Detect which cell encompasses the target text, then output its [X, Y] center coordinate. 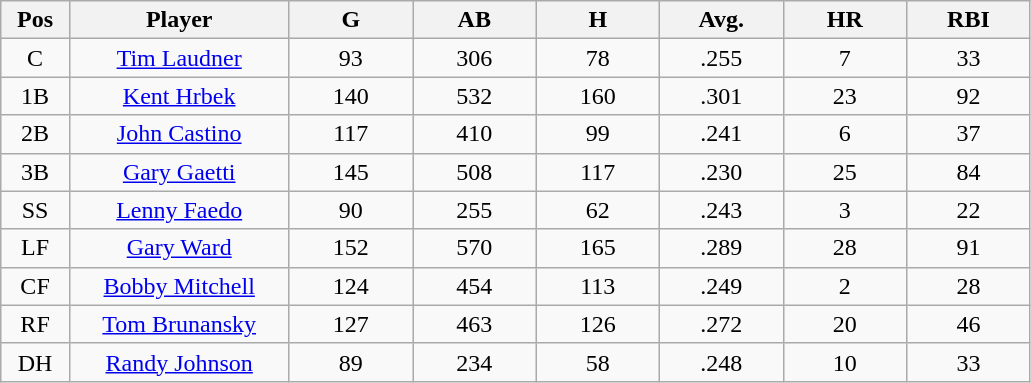
58 [598, 362]
.241 [722, 134]
234 [475, 362]
306 [475, 58]
2B [36, 134]
.248 [722, 362]
HR [845, 20]
508 [475, 172]
C [36, 58]
Tom Brunansky [179, 324]
Gary Ward [179, 248]
84 [969, 172]
G [351, 20]
.230 [722, 172]
RF [36, 324]
SS [36, 210]
23 [845, 96]
90 [351, 210]
.289 [722, 248]
89 [351, 362]
127 [351, 324]
Pos [36, 20]
AB [475, 20]
.249 [722, 286]
.272 [722, 324]
99 [598, 134]
7 [845, 58]
2 [845, 286]
10 [845, 362]
22 [969, 210]
John Castino [179, 134]
140 [351, 96]
Gary Gaetti [179, 172]
62 [598, 210]
165 [598, 248]
145 [351, 172]
152 [351, 248]
H [598, 20]
532 [475, 96]
3 [845, 210]
46 [969, 324]
6 [845, 134]
DH [36, 362]
Avg. [722, 20]
25 [845, 172]
.243 [722, 210]
.301 [722, 96]
92 [969, 96]
Randy Johnson [179, 362]
Lenny Faedo [179, 210]
570 [475, 248]
CF [36, 286]
463 [475, 324]
454 [475, 286]
93 [351, 58]
Player [179, 20]
91 [969, 248]
37 [969, 134]
160 [598, 96]
Kent Hrbek [179, 96]
113 [598, 286]
RBI [969, 20]
78 [598, 58]
.255 [722, 58]
Bobby Mitchell [179, 286]
Tim Laudner [179, 58]
LF [36, 248]
20 [845, 324]
410 [475, 134]
255 [475, 210]
126 [598, 324]
3B [36, 172]
1B [36, 96]
124 [351, 286]
